Output the [x, y] coordinate of the center of the cell containing the given text.  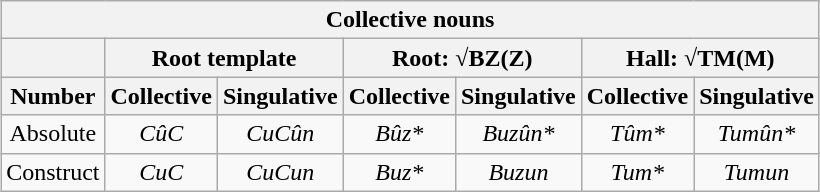
Tum* [637, 172]
Absolute [53, 134]
CuCûn [280, 134]
Tumun [757, 172]
CûC [161, 134]
Bûz* [399, 134]
Buzûn* [518, 134]
Collective nouns [410, 20]
Buz* [399, 172]
Tûm* [637, 134]
CuC [161, 172]
Hall: √TM(M) [700, 58]
Root template [224, 58]
Construct [53, 172]
Tumûn* [757, 134]
Number [53, 96]
Buzun [518, 172]
Root: √BZ(Z) [462, 58]
CuCun [280, 172]
